Return the (x, y) coordinate for the center point of the cell that contains the specified text.  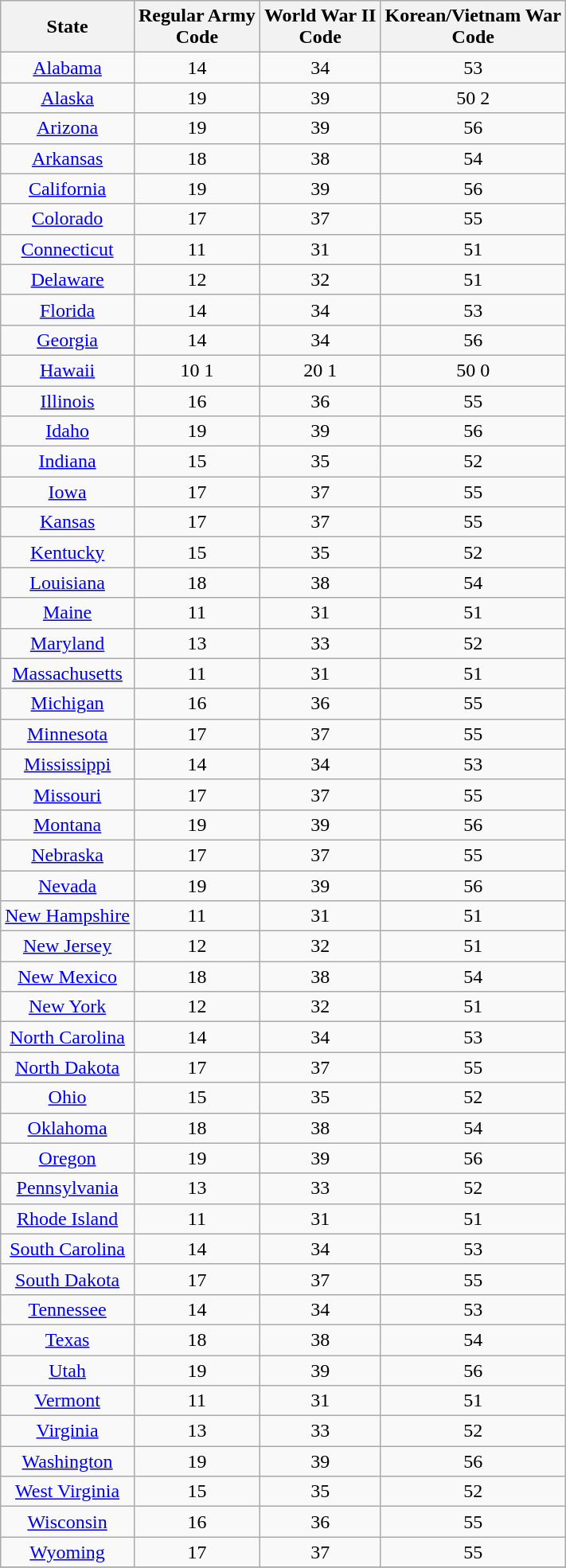
Georgia (68, 340)
Regular ArmyCode (197, 27)
Idaho (68, 431)
Wyoming (68, 1552)
Texas (68, 1340)
New Mexico (68, 977)
Washington (68, 1461)
Wisconsin (68, 1522)
Hawaii (68, 370)
Maryland (68, 643)
Utah (68, 1370)
New Jersey (68, 946)
Nevada (68, 886)
South Carolina (68, 1249)
Illinois (68, 400)
50 0 (473, 370)
Kentucky (68, 552)
Pennsylvania (68, 1188)
10 1 (197, 370)
New Hampshire (68, 916)
Tennessee (68, 1309)
Indiana (68, 462)
Connecticut (68, 249)
Korean/Vietnam WarCode (473, 27)
Delaware (68, 279)
Alabama (68, 68)
Missouri (68, 794)
Montana (68, 825)
Louisiana (68, 583)
Vermont (68, 1401)
California (68, 189)
Arkansas (68, 158)
Maine (68, 613)
Ohio (68, 1098)
Virginia (68, 1431)
20 1 (320, 370)
Kansas (68, 522)
Iowa (68, 492)
Oregon (68, 1158)
Massachusetts (68, 673)
Alaska (68, 98)
50 2 (473, 98)
Florida (68, 310)
West Virginia (68, 1492)
North Dakota (68, 1067)
Nebraska (68, 855)
New York (68, 1007)
South Dakota (68, 1279)
Oklahoma (68, 1128)
North Carolina (68, 1037)
State (68, 27)
Rhode Island (68, 1219)
Mississippi (68, 764)
Arizona (68, 128)
Colorado (68, 219)
World War IICode (320, 27)
Michigan (68, 704)
Minnesota (68, 734)
